Return (x, y) of the center of cell containing provided text 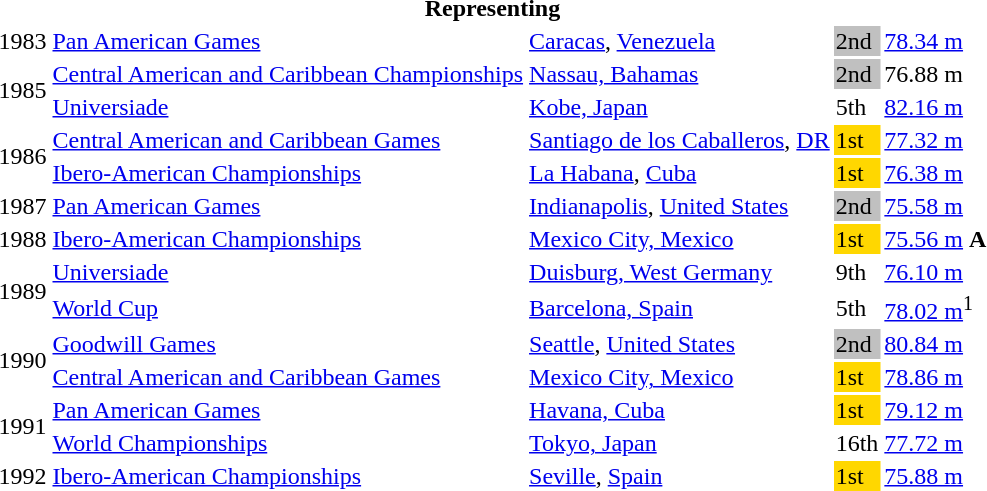
Indianapolis, United States (680, 206)
Duisburg, West Germany (680, 272)
Tokyo, Japan (680, 443)
La Habana, Cuba (680, 173)
World Championships (288, 443)
Caracas, Venezuela (680, 41)
Kobe, Japan (680, 107)
9th (857, 272)
Central American and Caribbean Championships (288, 74)
16th (857, 443)
Goodwill Games (288, 344)
Seattle, United States (680, 344)
Barcelona, Spain (680, 308)
Santiago de los Caballeros, DR (680, 140)
World Cup (288, 308)
Nassau, Bahamas (680, 74)
Seville, Spain (680, 476)
Havana, Cuba (680, 410)
